Output the [x, y] coordinate of the center of the cell containing the given text.  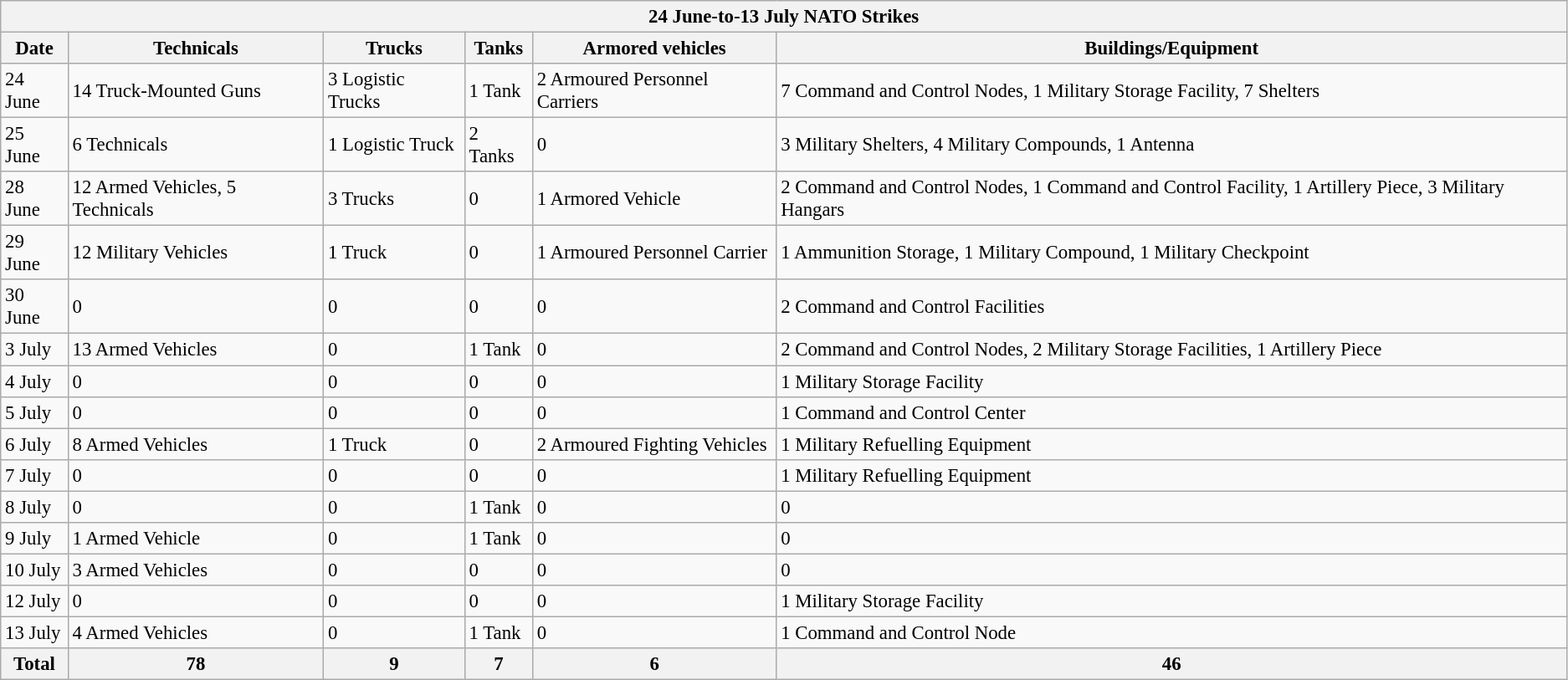
29 June [34, 253]
6 [654, 664]
1 Armed Vehicle [196, 539]
12 Military Vehicles [196, 253]
3 Logistic Trucks [395, 90]
6 Technicals [196, 146]
Armored vehicles [654, 49]
Total [34, 664]
13 July [34, 632]
2 Armoured Fighting Vehicles [654, 444]
14 Truck-Mounted Guns [196, 90]
1 Command and Control Node [1171, 632]
1 Armored Vehicle [654, 199]
2 Command and Control Nodes, 1 Command and Control Facility, 1 Artillery Piece, 3 Military Hangars [1171, 199]
Date [34, 49]
3 Armed Vehicles [196, 570]
13 Armed Vehicles [196, 350]
3 Trucks [395, 199]
Trucks [395, 49]
78 [196, 664]
9 [395, 664]
8 Armed Vehicles [196, 444]
4 July [34, 381]
30 June [34, 306]
2 Command and Control Facilities [1171, 306]
24 June-to-13 July NATO Strikes [784, 17]
7 July [34, 475]
1 Ammunition Storage, 1 Military Compound, 1 Military Checkpoint [1171, 253]
1 Logistic Truck [395, 146]
10 July [34, 570]
3 Military Shelters, 4 Military Compounds, 1 Antenna [1171, 146]
12 July [34, 601]
2 Command and Control Nodes, 2 Military Storage Facilities, 1 Artillery Piece [1171, 350]
12 Armed Vehicles, 5 Technicals [196, 199]
6 July [34, 444]
1 Armoured Personnel Carrier [654, 253]
4 Armed Vehicles [196, 632]
46 [1171, 664]
5 July [34, 412]
7 Command and Control Nodes, 1 Military Storage Facility, 7 Shelters [1171, 90]
8 July [34, 507]
1 Command and Control Center [1171, 412]
3 July [34, 350]
25 June [34, 146]
2 Tanks [499, 146]
Tanks [499, 49]
Technicals [196, 49]
28 June [34, 199]
9 July [34, 539]
Buildings/Equipment [1171, 49]
2 Armoured Personnel Carriers [654, 90]
24 June [34, 90]
7 [499, 664]
